Search for the cell housing the specified text and yield its [X, Y] center coordinate. 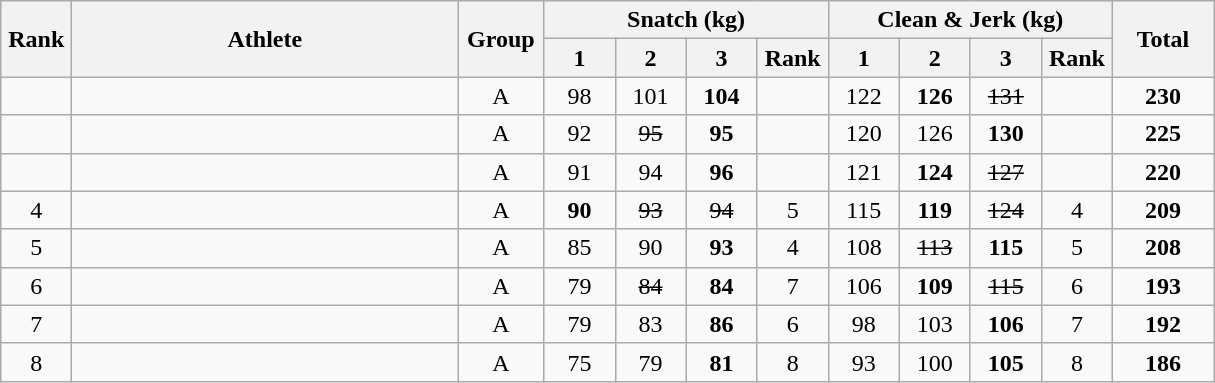
122 [864, 96]
Snatch (kg) [686, 20]
105 [1006, 362]
109 [934, 286]
220 [1162, 172]
81 [722, 362]
103 [934, 324]
186 [1162, 362]
85 [580, 248]
120 [864, 134]
83 [650, 324]
101 [650, 96]
131 [1006, 96]
96 [722, 172]
100 [934, 362]
Group [501, 39]
192 [1162, 324]
208 [1162, 248]
225 [1162, 134]
119 [934, 210]
Athlete [265, 39]
108 [864, 248]
209 [1162, 210]
230 [1162, 96]
113 [934, 248]
127 [1006, 172]
130 [1006, 134]
86 [722, 324]
75 [580, 362]
92 [580, 134]
104 [722, 96]
Total [1162, 39]
91 [580, 172]
121 [864, 172]
193 [1162, 286]
Clean & Jerk (kg) [970, 20]
